Output the (X, Y) coordinate of the center of the cell containing the given text.  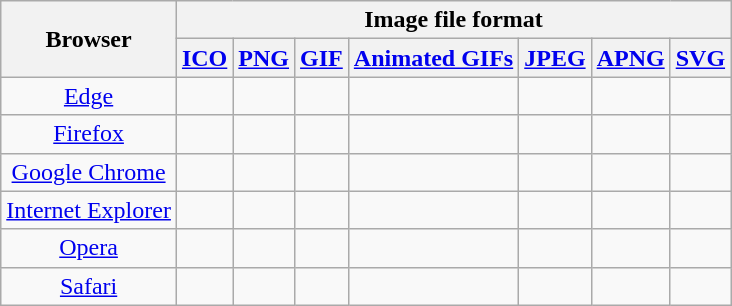
Opera (89, 248)
Image file format (453, 20)
APNG (630, 58)
Internet Explorer (89, 210)
SVG (700, 58)
Safari (89, 286)
GIF (322, 58)
Firefox (89, 134)
Google Chrome (89, 172)
PNG (264, 58)
JPEG (555, 58)
Edge (89, 96)
Animated GIFs (433, 58)
ICO (204, 58)
Browser (89, 39)
